Find where the given text appears and provide that cell's center as [x, y] coordinate. 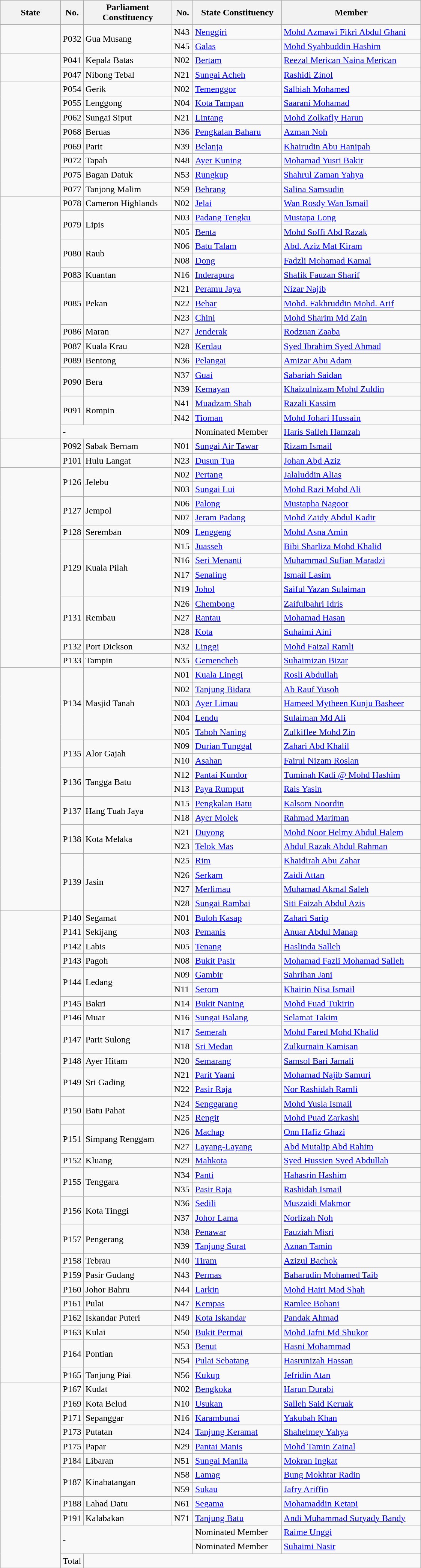
Fairul Nizam Roslan [351, 761]
Masjid Tanah [128, 703]
Total [72, 1560]
Jafry Ariffin [351, 1489]
Rengit [237, 1118]
P162 [72, 1318]
P047 [72, 75]
Cameron Highlands [128, 203]
N45 [182, 46]
Kinabatangan [128, 1482]
P090 [72, 382]
Tenggara [128, 1182]
Layang-Layang [237, 1146]
Tangga Batu [128, 782]
Mohd Zaidy Abdul Kadir [351, 518]
Belanja [237, 146]
Abd. Aziz Mat Kiram [351, 246]
Abdul Razak Abdul Rahman [351, 846]
P080 [72, 253]
Mohamad Fazli Mohamad Salleh [351, 961]
State [31, 13]
Palong [237, 503]
Mustapa Long [351, 218]
Ayer Hitam [128, 1060]
Mohd Hairi Mad Shah [351, 1289]
Razali Kassim [351, 403]
Bukit Pasir [237, 961]
Lipis [128, 225]
P072 [72, 160]
P078 [72, 203]
Sabariah Saidan [351, 375]
Muhammad Sufian Maradzi [351, 560]
Ismail Lasim [351, 575]
Sungai Acheh [237, 75]
P151 [72, 1139]
P161 [72, 1303]
P171 [72, 1418]
Kuala Pilah [128, 568]
Haslinda Salleh [351, 946]
Temenggor [237, 89]
Suhaimizan Bizar [351, 661]
Amizar Abu Adam [351, 360]
Mohd Sharim Md Zain [351, 318]
P069 [72, 146]
Bebar [237, 303]
P054 [72, 89]
Durian Tunggal [237, 746]
Merlimau [237, 889]
Rungkup [237, 175]
Kepala Batas [128, 60]
Mohd Azmawi Fikri Abdul Ghani [351, 32]
N49 [182, 1318]
N14 [182, 1003]
Baharudin Mohamed Taib [351, 1275]
Pengerang [128, 1239]
N41 [182, 403]
Chembong [237, 603]
Harun Durabi [351, 1389]
Azizul Bachok [351, 1261]
Mahkota [237, 1161]
Bukit Naning [237, 1003]
Mohd. Fakhruddin Mohd. Arif [351, 303]
Muadzam Shah [237, 403]
N54 [182, 1361]
Nor Rashidah Ramli [351, 1089]
Rantau [237, 618]
Rompin [128, 410]
Beruas [128, 132]
Mohd Fuad Tukirin [351, 1003]
N56 [182, 1375]
Ayer Molek [237, 818]
Seremban [128, 532]
Hulu Langat [128, 461]
P167 [72, 1389]
P159 [72, 1275]
Benta [237, 232]
Serkam [237, 875]
Rais Yasin [351, 789]
Lamag [237, 1475]
Nibong Tebal [128, 75]
Sri Medan [237, 1046]
Tebrau [128, 1261]
Hasrunizah Hassan [351, 1361]
Sungai Air Tawar [237, 446]
Paya Rumput [237, 789]
Tenang [237, 946]
N48 [182, 160]
N51 [182, 1461]
Jasin [128, 882]
Penawar [237, 1232]
Salbiah Mohamed [351, 89]
P188 [72, 1503]
Fadzli Mohamad Kamal [351, 261]
Mohd Noor Helmy Abdul Halem [351, 832]
Tanjung Surat [237, 1246]
P143 [72, 961]
Bentong [128, 360]
Ayer Kuning [237, 160]
Mohd Tamin Zainal [351, 1446]
Iskandar Puteri [128, 1318]
P083 [72, 275]
Buloh Kasap [237, 918]
Nenggiri [237, 32]
Tapah [128, 160]
Gua Musang [128, 39]
Papar [128, 1446]
Mohamad Yusri Bakir [351, 160]
Parit Sulong [128, 1039]
Dusun Tua [237, 461]
Batu Talam [237, 246]
Bukit Permai [237, 1332]
Tanjung Piai [128, 1375]
Khaidirah Abu Zahar [351, 860]
Parit [128, 146]
Zulkiflee Mohd Zin [351, 732]
Rim [237, 860]
P175 [72, 1446]
Syed Hussien Syed Abdullah [351, 1161]
Rodzuan Zaaba [351, 332]
P129 [72, 568]
Pertang [237, 475]
P155 [72, 1182]
Zaidi Attan [351, 875]
P086 [72, 332]
P187 [72, 1482]
Sekijang [128, 932]
Rashidi Zinol [351, 75]
Shafik Fauzan Sharif [351, 275]
Johor Bahru [128, 1289]
Lintang [237, 117]
Linggi [237, 646]
Mohd Fared Mohd Khalid [351, 1032]
Mohd Asna Amin [351, 532]
Reezal Merican Naina Merican [351, 60]
Lenggeng [237, 532]
Pontian [128, 1354]
Kuala Krau [128, 346]
Jenderak [237, 332]
Pulai Sebatang [237, 1361]
P087 [72, 346]
Kota Tinggi [128, 1211]
Tuminah Kadi @ Mohd Hashim [351, 775]
N12 [182, 775]
N40 [182, 1261]
Behrang [237, 189]
P173 [72, 1432]
Salina Samsudin [351, 189]
N44 [182, 1289]
P137 [72, 810]
Ramlee Bohani [351, 1303]
Suhaimi Aini [351, 632]
Asahan [237, 761]
Muar [128, 1018]
Serom [237, 989]
Pantai Manis [237, 1446]
P135 [72, 753]
N19 [182, 589]
Sepanggar [128, 1418]
N13 [182, 789]
P032 [72, 39]
Semarang [237, 1060]
Mohd Soffi Abd Razak [351, 232]
Salleh Said Keruak [351, 1404]
Bibi Sharliza Mohd Khalid [351, 546]
Sungai Manila [237, 1461]
P077 [72, 189]
Kudat [128, 1389]
Batu Pahat [128, 1110]
Pagoh [128, 961]
Kota [237, 632]
Zulkurnain Kamisan [351, 1046]
Sahrihan Jani [351, 975]
Bakri [128, 1003]
Mokran Ingkat [351, 1461]
P144 [72, 982]
Tiram [237, 1261]
Raime Unggi [351, 1532]
Rembau [128, 618]
P091 [72, 410]
Jefridin Atan [351, 1375]
Kalabakan [128, 1518]
Seri Menanti [237, 560]
Libaran [128, 1461]
Sukau [237, 1489]
Ayer Limau [237, 703]
Johol [237, 589]
Permas [237, 1275]
Muszaidi Makmor [351, 1203]
Usukan [237, 1404]
Larkin [237, 1289]
P131 [72, 618]
Mohamaddin Ketapi [351, 1503]
Ledang [128, 982]
Haris Salleh Hamzah [351, 432]
Zaifulbahri Idris [351, 603]
Pengkalan Baharu [237, 132]
Pekan [128, 303]
Hang Tuah Jaya [128, 810]
N32 [182, 646]
Lahad Datu [128, 1503]
P139 [72, 882]
Mohd Jafni Md Shukor [351, 1332]
Tanjung Batu [237, 1518]
Chini [237, 318]
P128 [72, 532]
Jempol [128, 511]
Kerdau [237, 346]
Johan Abd Aziz [351, 461]
N71 [182, 1518]
Labis [128, 946]
Shahelmey Yahya [351, 1432]
Rashidah Ismail [351, 1189]
Wan Rosdy Wan Ismail [351, 203]
Shahrul Zaman Yahya [351, 175]
Sulaiman Md Ali [351, 718]
P147 [72, 1039]
Mustapha Nagoor [351, 503]
P136 [72, 782]
N38 [182, 1232]
Bengkoka [237, 1389]
Machap [237, 1132]
Abd Mutalip Abd Rahim [351, 1146]
Kota Belud [128, 1404]
Andi Muhammad Suryady Bandy [351, 1518]
Hasni Mohammad [351, 1347]
Sungai Siput [128, 117]
Gemencheh [237, 661]
Duyong [237, 832]
N20 [182, 1060]
P150 [72, 1110]
Pelangai [237, 360]
P160 [72, 1289]
Benut [237, 1347]
Gambir [237, 975]
Mohd Johari Hussain [351, 418]
P140 [72, 918]
Kuantan [128, 275]
Norlizah Noh [351, 1218]
P152 [72, 1161]
Kulai [128, 1332]
Kota Iskandar [237, 1318]
Inderapura [237, 275]
Tanjung Bidara [237, 689]
Samsol Bari Jamali [351, 1060]
P145 [72, 1003]
P169 [72, 1404]
Rahmad Mariman [351, 818]
Saarani Mohamad [351, 103]
Sungai Rambai [237, 904]
Port Dickson [128, 646]
P041 [72, 60]
P157 [72, 1239]
Bertam [237, 60]
Jelebu [128, 482]
Pandak Ahmad [351, 1318]
Karambunai [237, 1418]
Khairin Nisa Ismail [351, 989]
P184 [72, 1461]
Parit Yaani [237, 1075]
P127 [72, 511]
Parliament Constituency [128, 13]
P191 [72, 1518]
Juasseh [237, 546]
P079 [72, 225]
P138 [72, 839]
P132 [72, 646]
Bung Mokhtar Radin [351, 1475]
Kluang [128, 1161]
P075 [72, 175]
Kota Melaka [128, 839]
Dong [237, 261]
P164 [72, 1354]
Mohamad Najib Samuri [351, 1075]
Zahari Abd Khalil [351, 746]
Yakubah Khan [351, 1418]
Senaling [237, 575]
Sedili [237, 1203]
Ab Rauf Yusoh [351, 689]
Tanjong Malim [128, 189]
P101 [72, 461]
N61 [182, 1503]
P089 [72, 360]
P055 [72, 103]
N34 [182, 1175]
Mohd Razi Mohd Ali [351, 489]
Sabak Bernam [128, 446]
Kempas [237, 1303]
Putatan [128, 1432]
Hameed Mytheen Kunju Basheer [351, 703]
P141 [72, 932]
Mohd Zolkafly Harun [351, 117]
P163 [72, 1332]
P126 [72, 482]
Sungai Lui [237, 489]
P148 [72, 1060]
Johor Lama [237, 1218]
Jeram Padang [237, 518]
Sungai Balang [237, 1018]
Kota Tampan [237, 103]
Muhamad Akmal Saleh [351, 889]
Pengkalan Batu [237, 803]
P133 [72, 661]
Mohd Syahbuddin Hashim [351, 46]
Jalaluddin Alias [351, 475]
Panti [237, 1175]
Telok Mas [237, 846]
P149 [72, 1082]
Anuar Abdul Manap [351, 932]
Raub [128, 253]
P146 [72, 1018]
State Constituency [237, 13]
Zahari Sarip [351, 918]
Mohd Yusla Ismail [351, 1103]
Mohd Faizal Ramli [351, 646]
Kalsom Noordin [351, 803]
Segamat [128, 918]
Segama [237, 1503]
Simpang Renggam [128, 1139]
P158 [72, 1261]
P085 [72, 303]
Aznan Tamin [351, 1246]
Pemanis [237, 932]
Lendu [237, 718]
N50 [182, 1332]
Pasir Gudang [128, 1275]
Peramu Jaya [237, 289]
P062 [72, 117]
Jelai [237, 203]
Kuala Linggi [237, 675]
Siti Faizah Abdul Azis [351, 904]
N47 [182, 1303]
Guai [237, 375]
N42 [182, 418]
Fauziah Misri [351, 1232]
Saiful Yazan Sulaiman [351, 589]
Tampin [128, 661]
Rosli Abdullah [351, 675]
Khaizulnizam Mohd Zuldin [351, 389]
Alor Gajah [128, 753]
Pulai [128, 1303]
P092 [72, 446]
Bera [128, 382]
Maran [128, 332]
Kukup [237, 1375]
Selamat Takim [351, 1018]
Semerah [237, 1032]
Kemayan [237, 389]
Lenggong [128, 103]
Senggarang [237, 1103]
Azman Noh [351, 132]
Sri Gading [128, 1082]
Gerik [128, 89]
Nizar Najib [351, 289]
Bagan Datuk [128, 175]
Syed Ibrahim Syed Ahmad [351, 346]
P156 [72, 1211]
Hahasrin Hashim [351, 1175]
Member [351, 13]
P134 [72, 703]
P165 [72, 1375]
Onn Hafiz Ghazi [351, 1132]
Rizam Ismail [351, 446]
Padang Tengku [237, 218]
Tioman [237, 418]
Mohamad Hasan [351, 618]
N11 [182, 989]
Tanjung Keramat [237, 1432]
Galas [237, 46]
Mohd Puad Zarkashi [351, 1118]
P142 [72, 946]
Pantai Kundor [237, 775]
P068 [72, 132]
N07 [182, 518]
N58 [182, 1475]
Suhaimi Nasir [351, 1546]
Taboh Naning [237, 732]
Khairudin Abu Hanipah [351, 146]
